Scan for the cell matching the given text and deliver its [X, Y] coordinate at center. 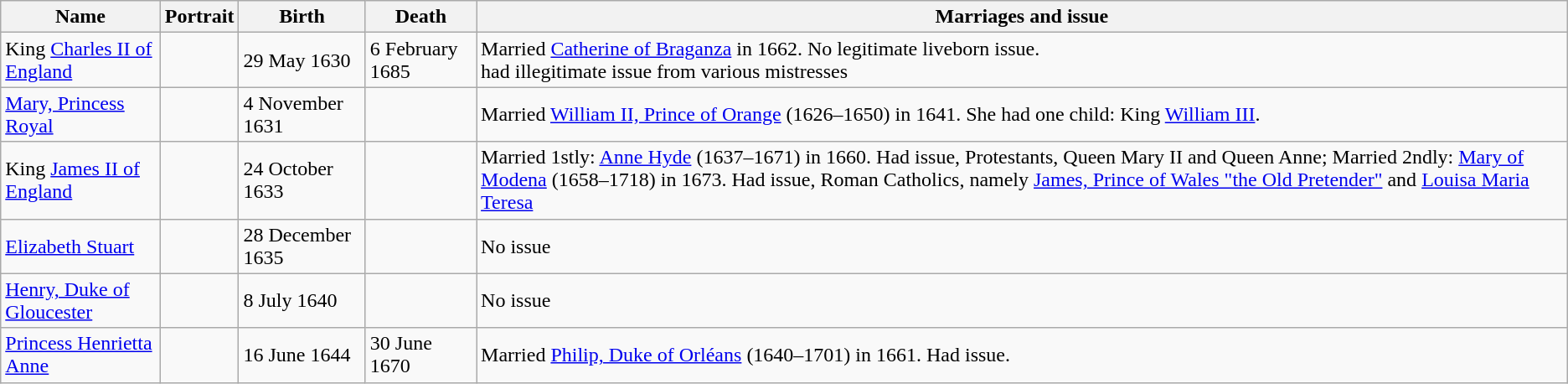
King Charles II of England [80, 60]
Death [420, 17]
16 June 1644 [302, 355]
6 February 1685 [420, 60]
Henry, Duke of Gloucester [80, 300]
4 November 1631 [302, 114]
Married Philip, Duke of Orléans (1640–1701) in 1661. Had issue. [1022, 355]
8 July 1640 [302, 300]
28 December 1635 [302, 246]
Elizabeth Stuart [80, 246]
Princess Henrietta Anne [80, 355]
Name [80, 17]
King James II of England [80, 180]
Marriages and issue [1022, 17]
Mary, Princess Royal [80, 114]
30 June 1670 [420, 355]
Birth [302, 17]
Portrait [199, 17]
24 October 1633 [302, 180]
Married William II, Prince of Orange (1626–1650) in 1641. She had one child: King William III. [1022, 114]
Married Catherine of Braganza in 1662. No legitimate liveborn issue.had illegitimate issue from various mistresses [1022, 60]
29 May 1630 [302, 60]
